Output the (X, Y) coordinate of the center of the cell containing the given text.  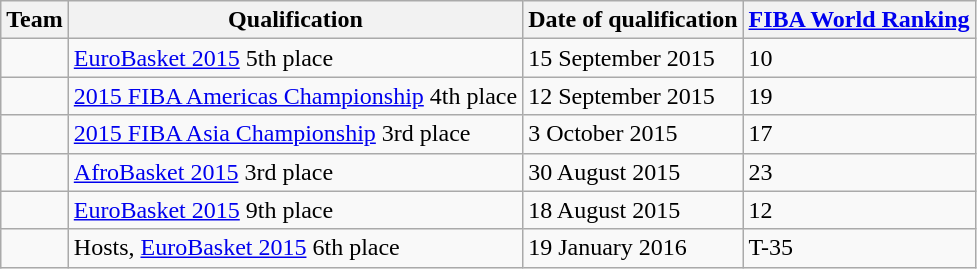
23 (859, 172)
FIBA World Ranking (859, 20)
12 September 2015 (633, 96)
EuroBasket 2015 9th place (295, 210)
3 October 2015 (633, 134)
18 August 2015 (633, 210)
Hosts, EuroBasket 2015 6th place (295, 248)
17 (859, 134)
15 September 2015 (633, 58)
2015 FIBA Asia Championship 3rd place (295, 134)
19 January 2016 (633, 248)
10 (859, 58)
12 (859, 210)
Team (35, 20)
AfroBasket 2015 3rd place (295, 172)
Date of qualification (633, 20)
EuroBasket 2015 5th place (295, 58)
T-35 (859, 248)
2015 FIBA Americas Championship 4th place (295, 96)
19 (859, 96)
Qualification (295, 20)
30 August 2015 (633, 172)
